Capture the cell that displays the provided text and extract its (X, Y) central coordinate. 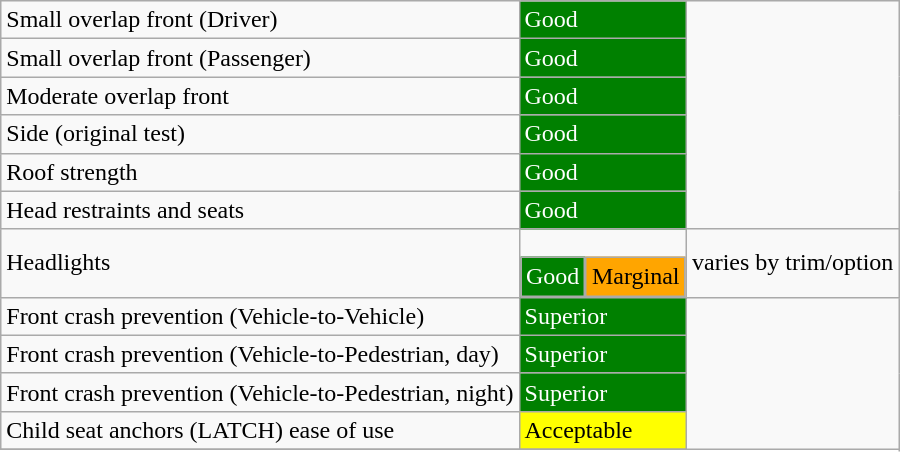
Front crash prevention (Vehicle-to-Vehicle) (260, 316)
Head restraints and seats (260, 210)
Front crash prevention (Vehicle-to-Pedestrian, day) (260, 354)
Good Marginal (603, 263)
Marginal (636, 277)
Front crash prevention (Vehicle-to-Pedestrian, night) (260, 392)
Child seat anchors (LATCH) ease of use (260, 430)
Headlights (260, 263)
Roof strength (260, 172)
Acceptable (603, 430)
Side (original test) (260, 134)
Small overlap front (Passenger) (260, 58)
Small overlap front (Driver) (260, 20)
varies by trim/option (793, 263)
Moderate overlap front (260, 96)
